Determine the [x, y] coordinate at the center of the cell enclosing the given text.  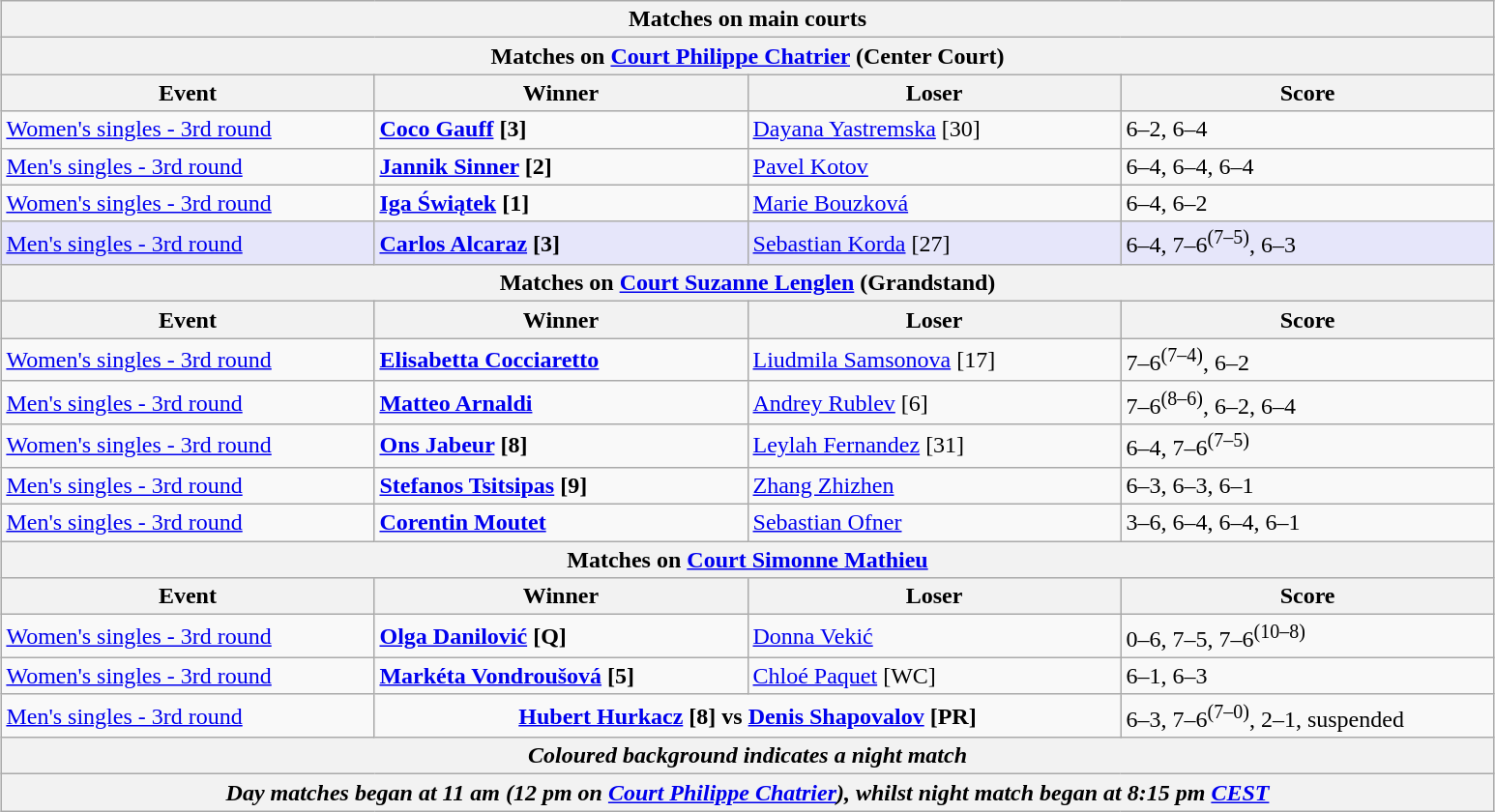
Sebastian Ofner [934, 523]
Carlos Alcaraz [3] [561, 244]
Matches on Court Philippe Chatrier (Center Court) [747, 56]
0–6, 7–5, 7–6(10–8) [1307, 636]
6–4, 7–6(7–5) [1307, 447]
Jannik Sinner [2] [561, 166]
Markéta Vondroušová [5] [561, 676]
Chloé Paquet [WC] [934, 676]
Sebastian Korda [27] [934, 244]
Day matches began at 11 am (12 pm on Court Philippe Chatrier), whilst night match began at 8:15 pm CEST [747, 793]
Olga Danilović [Q] [561, 636]
Liudmila Samsonova [17] [934, 360]
7–6(7–4), 6–2 [1307, 360]
Matches on Court Simonne Mathieu [747, 560]
Matches on main courts [747, 19]
Coco Gauff [3] [561, 130]
Elisabetta Cocciaretto [561, 360]
6–2, 6–4 [1307, 130]
6–4, 6–2 [1307, 203]
6–3, 7–6(7–0), 2–1, suspended [1307, 715]
Iga Świątek [1] [561, 203]
Zhang Zhizhen [934, 485]
Dayana Yastremska [30] [934, 130]
6–1, 6–3 [1307, 676]
Hubert Hurkacz [8] vs Denis Shapovalov [PR] [747, 715]
6–4, 7–6(7–5), 6–3 [1307, 244]
Marie Bouzková [934, 203]
3–6, 6–4, 6–4, 6–1 [1307, 523]
7–6(8–6), 6–2, 6–4 [1307, 402]
6–3, 6–3, 6–1 [1307, 485]
Corentin Moutet [561, 523]
Stefanos Tsitsipas [9] [561, 485]
Matches on Court Suzanne Lenglen (Grandstand) [747, 283]
6–4, 6–4, 6–4 [1307, 166]
Pavel Kotov [934, 166]
Matteo Arnaldi [561, 402]
Andrey Rublev [6] [934, 402]
Ons Jabeur [8] [561, 447]
Leylah Fernandez [31] [934, 447]
Donna Vekić [934, 636]
Coloured background indicates a night match [747, 756]
